Provide the [X, Y] coordinate of the cell's center where the given text is located.  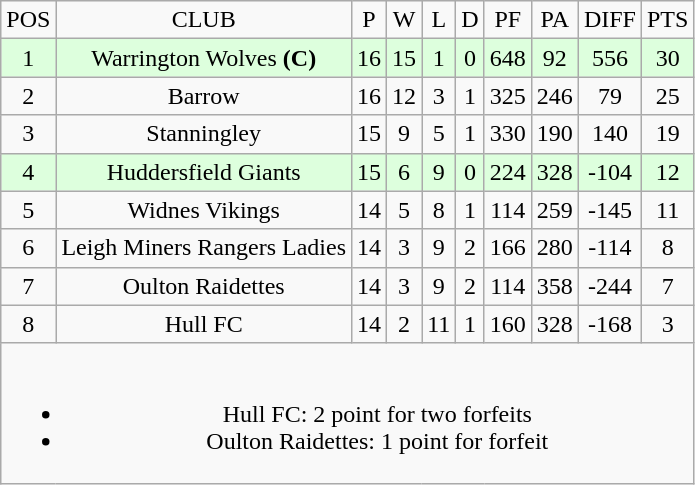
190 [554, 134]
L [439, 20]
W [404, 20]
D [470, 20]
POS [28, 20]
Leigh Miners Rangers Ladies [204, 248]
-114 [610, 248]
325 [508, 96]
-244 [610, 286]
Barrow [204, 96]
Widnes Vikings [204, 210]
Hull FC [204, 324]
25 [667, 96]
259 [554, 210]
330 [508, 134]
P [370, 20]
Warrington Wolves (C) [204, 58]
Huddersfield Giants [204, 172]
4 [28, 172]
-104 [610, 172]
PF [508, 20]
79 [610, 96]
PTS [667, 20]
CLUB [204, 20]
19 [667, 134]
140 [610, 134]
Oulton Raidettes [204, 286]
-145 [610, 210]
224 [508, 172]
358 [554, 286]
PA [554, 20]
556 [610, 58]
30 [667, 58]
DIFF [610, 20]
166 [508, 248]
Stanningley [204, 134]
-168 [610, 324]
92 [554, 58]
280 [554, 248]
246 [554, 96]
648 [508, 58]
160 [508, 324]
Hull FC: 2 point for two forfeitsOulton Raidettes: 1 point for forfeit [348, 413]
